Return the [X, Y] coordinate for the center point of the cell that contains the specified text.  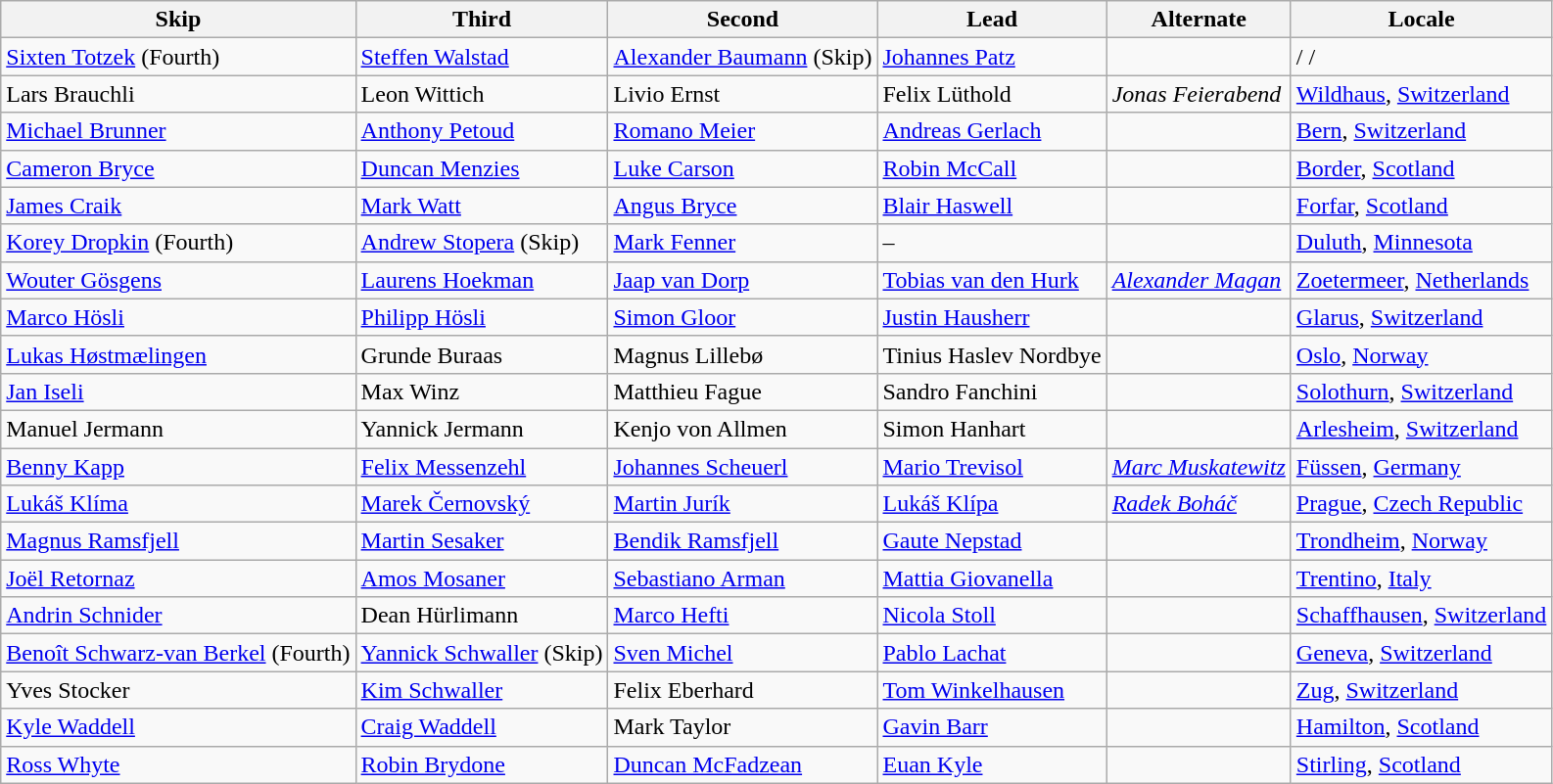
Marco Hösli [178, 317]
/ / [1422, 57]
Kenjo von Allmen [742, 429]
Laurens Hoekman [482, 280]
Tobias van den Hurk [992, 280]
Sebastiano Arman [742, 578]
Michael Brunner [178, 131]
Benny Kapp [178, 467]
Solothurn, Switzerland [1422, 392]
Felix Lüthold [992, 94]
Joël Retornaz [178, 578]
Mark Watt [482, 206]
Martin Sesaker [482, 541]
Hamilton, Scotland [1422, 727]
Bern, Switzerland [1422, 131]
Ross Whyte [178, 764]
Dean Hürlimann [482, 616]
Grunde Buraas [482, 354]
Felix Messenzehl [482, 467]
Lead [992, 20]
Amos Mosaner [482, 578]
Angus Bryce [742, 206]
Kim Schwaller [482, 690]
Duluth, Minnesota [1422, 243]
Mattia Giovanella [992, 578]
Zug, Switzerland [1422, 690]
Trondheim, Norway [1422, 541]
Radek Boháč [1199, 504]
Wildhaus, Switzerland [1422, 94]
Arlesheim, Switzerland [1422, 429]
Leon Wittich [482, 94]
Gaute Nepstad [992, 541]
Füssen, Germany [1422, 467]
Magnus Lillebø [742, 354]
Geneva, Switzerland [1422, 653]
Lukáš Klípa [992, 504]
Sven Michel [742, 653]
Lukáš Klíma [178, 504]
Duncan McFadzean [742, 764]
Yannick Jermann [482, 429]
Cameron Bryce [178, 168]
Simon Gloor [742, 317]
Andrew Stopera (Skip) [482, 243]
Forfar, Scotland [1422, 206]
Zoetermeer, Netherlands [1422, 280]
Duncan Menzies [482, 168]
Prague, Czech Republic [1422, 504]
Blair Haswell [992, 206]
Justin Hausherr [992, 317]
Yves Stocker [178, 690]
Craig Waddell [482, 727]
Border, Scotland [1422, 168]
James Craik [178, 206]
Trentino, Italy [1422, 578]
Bendik Ramsfjell [742, 541]
Livio Ernst [742, 94]
Pablo Lachat [992, 653]
Yannick Schwaller (Skip) [482, 653]
Marek Černovský [482, 504]
Tom Winkelhausen [992, 690]
Tinius Haslev Nordbye [992, 354]
Simon Hanhart [992, 429]
Philipp Hösli [482, 317]
Second [742, 20]
Skip [178, 20]
Third [482, 20]
Anthony Petoud [482, 131]
Alexander Baumann (Skip) [742, 57]
Marc Muskatewitz [1199, 467]
Euan Kyle [992, 764]
Benoît Schwarz-van Berkel (Fourth) [178, 653]
Marco Hefti [742, 616]
Glarus, Switzerland [1422, 317]
Andreas Gerlach [992, 131]
Mario Trevisol [992, 467]
Andrin Schnider [178, 616]
Manuel Jermann [178, 429]
Johannes Patz [992, 57]
Kyle Waddell [178, 727]
Locale [1422, 20]
Alexander Magan [1199, 280]
Schaffhausen, Switzerland [1422, 616]
Alternate [1199, 20]
Martin Jurík [742, 504]
Robin Brydone [482, 764]
Felix Eberhard [742, 690]
Stirling, Scotland [1422, 764]
Jaap van Dorp [742, 280]
Johannes Scheuerl [742, 467]
Nicola Stoll [992, 616]
Matthieu Fague [742, 392]
Mark Taylor [742, 727]
Wouter Gösgens [178, 280]
Sixten Totzek (Fourth) [178, 57]
Steffen Walstad [482, 57]
Mark Fenner [742, 243]
– [992, 243]
Oslo, Norway [1422, 354]
Lars Brauchli [178, 94]
Romano Meier [742, 131]
Sandro Fanchini [992, 392]
Luke Carson [742, 168]
Magnus Ramsfjell [178, 541]
Jan Iseli [178, 392]
Jonas Feierabend [1199, 94]
Robin McCall [992, 168]
Gavin Barr [992, 727]
Lukas Høstmælingen [178, 354]
Korey Dropkin (Fourth) [178, 243]
Max Winz [482, 392]
